Identify which cell holds the provided text, then report its (x, y) central coordinate. 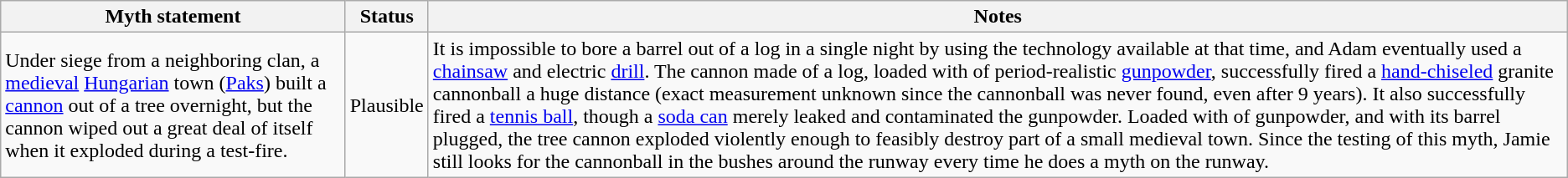
Plausible (387, 105)
Myth statement (173, 17)
Status (387, 17)
Notes (998, 17)
